Pinpoint the cell where the given text exists, returning its [x, y] midpoint coordinate. 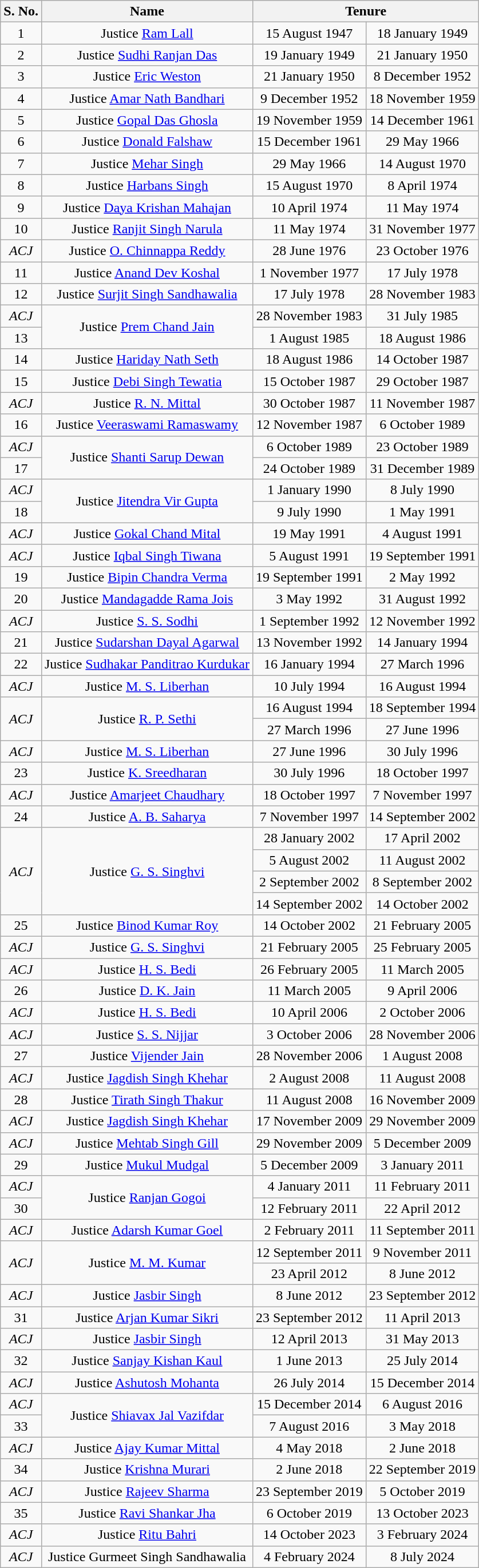
16 January 1994 [309, 664]
1 August 2008 [422, 1056]
6 [21, 142]
15 August 1947 [309, 33]
23 September 2019 [309, 1491]
Justice O. Chinnappa Reddy [147, 250]
Justice S. S. Nijjar [147, 1034]
Justice D. K. Jain [147, 991]
17 April 2002 [422, 838]
Justice Rajeev Sharma [147, 1491]
Justice Ritu Bahri [147, 1535]
35 [21, 1513]
28 [21, 1100]
Justice R. P. Sethi [147, 719]
Justice Binod Kumar Roy [147, 925]
22 [21, 664]
Justice A. B. Saharya [147, 817]
19 [21, 577]
31 December 1989 [422, 468]
Justice S. S. Sodhi [147, 620]
Justice Ranjan Gogoi [147, 1197]
2 August 2008 [309, 1078]
Justice Donald Falshaw [147, 142]
10 April 2006 [309, 1013]
3 January 2011 [422, 1165]
S. No. [21, 11]
9 April 2006 [422, 991]
Justice Adarsh Kumar Goel [147, 1230]
Justice Ajay Kumar Mittal [147, 1448]
Justice Mandagadde Rama Jois [147, 599]
Tenure [365, 11]
28 June 1976 [309, 250]
Justice R. N. Mittal [147, 403]
1 [21, 33]
22 September 2019 [422, 1470]
7 August 2016 [309, 1426]
2 [21, 55]
8 [21, 185]
10 April 1974 [309, 207]
4 August 1991 [422, 534]
10 July 1994 [309, 686]
15 October 1987 [309, 381]
2 February 2011 [309, 1230]
29 October 1987 [422, 381]
25 [21, 925]
14 January 1994 [422, 643]
Justice Ranjit Singh Narula [147, 229]
Justice Ravi Shankar Jha [147, 1513]
5 August 1991 [309, 555]
2 September 2002 [309, 882]
1 November 1977 [309, 273]
14 October 2023 [309, 1535]
Justice Sudhakar Panditrao Kurdukar [147, 664]
4 February 2024 [309, 1557]
12 April 2013 [309, 1339]
34 [21, 1470]
Justice Mehtab Singh Gill [147, 1143]
19 May 1991 [309, 534]
27 [21, 1056]
14 December 1961 [422, 120]
14 August 1970 [422, 164]
3 October 2006 [309, 1034]
23 October 1989 [422, 447]
26 February 2005 [309, 969]
13 [21, 338]
Justice Gokal Chand Mital [147, 534]
2 October 2006 [422, 1013]
Justice Debi Singh Tewatia [147, 381]
5 October 2019 [422, 1491]
Justice Hariday Nath Seth [147, 360]
Justice Shanti Sarup Dewan [147, 457]
11 September 2011 [422, 1230]
3 May 2018 [422, 1426]
Justice Ashutosh Mohanta [147, 1383]
18 November 1959 [422, 98]
Justice Harbans Singh [147, 185]
1 May 1991 [422, 512]
7 [21, 164]
13 October 2023 [422, 1513]
8 April 1974 [422, 185]
17 November 2009 [309, 1121]
1 June 2013 [309, 1361]
12 November 1992 [422, 620]
9 July 1990 [309, 512]
4 [21, 98]
Justice K. Sreedharan [147, 773]
33 [21, 1426]
3 February 2024 [422, 1535]
Justice Veeraswami Ramaswamy [147, 425]
Justice Anand Dev Koshal [147, 273]
12 February 2011 [309, 1208]
Justice Krishna Murari [147, 1470]
1 August 1985 [309, 338]
Justice Jitendra Vir Gupta [147, 501]
23 [21, 773]
29 [21, 1165]
31 [21, 1317]
Justice Vijender Jain [147, 1056]
30 October 1987 [309, 403]
21 [21, 643]
9 December 1952 [309, 98]
Justice Gopal Das Ghosla [147, 120]
Name [147, 11]
24 [21, 817]
5 August 2002 [309, 860]
9 November 2011 [422, 1252]
10 [21, 229]
Justice Daya Krishan Mahajan [147, 207]
12 November 1987 [309, 425]
3 [21, 77]
Justice Iqbal Singh Tiwana [147, 555]
3 May 1992 [309, 599]
Justice Eric Weston [147, 77]
8 July 1990 [422, 490]
12 September 2011 [309, 1252]
24 October 1989 [309, 468]
Justice Ram Lall [147, 33]
25 February 2005 [422, 947]
26 [21, 991]
31 August 1992 [422, 599]
Justice Arjan Kumar Sikri [147, 1317]
31 November 1977 [422, 229]
12 [21, 295]
Justice Amarjeet Chaudhary [147, 795]
16 [21, 425]
11 April 2013 [422, 1317]
32 [21, 1361]
23 October 1976 [422, 250]
1 September 1992 [309, 620]
Justice Amar Nath Bandhari [147, 98]
11 [21, 273]
Justice Sudarshan Dayal Agarwal [147, 643]
26 July 2014 [309, 1383]
11 November 1987 [422, 403]
8 September 2002 [422, 882]
15 December 1961 [309, 142]
25 July 2014 [422, 1361]
Justice Bipin Chandra Verma [147, 577]
14 [21, 360]
31 May 2013 [422, 1339]
19 November 1959 [309, 120]
Justice Shiavax Jal Vazifdar [147, 1415]
31 July 1985 [422, 316]
23 April 2012 [309, 1273]
Justice Sudhi Ranjan Das [147, 55]
15 August 1970 [309, 185]
8 July 2024 [422, 1557]
Justice Mukul Mudgal [147, 1165]
16 November 2009 [422, 1100]
11 August 2002 [422, 860]
Justice Surjit Singh Sandhawalia [147, 295]
22 April 2012 [422, 1208]
18 [21, 512]
Justice M. M. Kumar [147, 1263]
19 January 1949 [309, 55]
1 January 1990 [309, 490]
Justice Gurmeet Singh Sandhawalia [147, 1557]
11 February 2011 [422, 1187]
20 [21, 599]
Justice Tirath Singh Thakur [147, 1100]
4 January 2011 [309, 1187]
28 January 2002 [309, 838]
14 October 1987 [422, 360]
18 September 1994 [422, 708]
4 May 2018 [309, 1448]
18 January 1949 [422, 33]
Justice Sanjay Kishan Kaul [147, 1361]
8 December 1952 [422, 77]
13 November 1992 [309, 643]
17 [21, 468]
Justice Mehar Singh [147, 164]
Justice Prem Chand Jain [147, 327]
6 October 2019 [309, 1513]
2 May 1992 [422, 577]
30 [21, 1208]
5 [21, 120]
9 [21, 207]
6 August 2016 [422, 1404]
15 [21, 381]
